Detect which cell encompasses the target text, then output its [x, y] center coordinate. 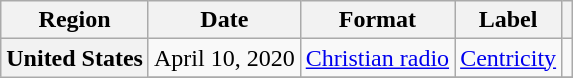
Region [75, 20]
Christian radio [377, 58]
Centricity [508, 58]
Label [508, 20]
April 10, 2020 [224, 58]
Date [224, 20]
Format [377, 20]
United States [75, 58]
